Extract the [X, Y] coordinate from the center of the cell holding the provided text.  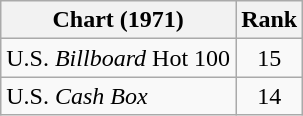
U.S. Cash Box [118, 96]
15 [270, 58]
Rank [270, 20]
U.S. Billboard Hot 100 [118, 58]
Chart (1971) [118, 20]
14 [270, 96]
